Return [X, Y] of the center of cell containing provided text 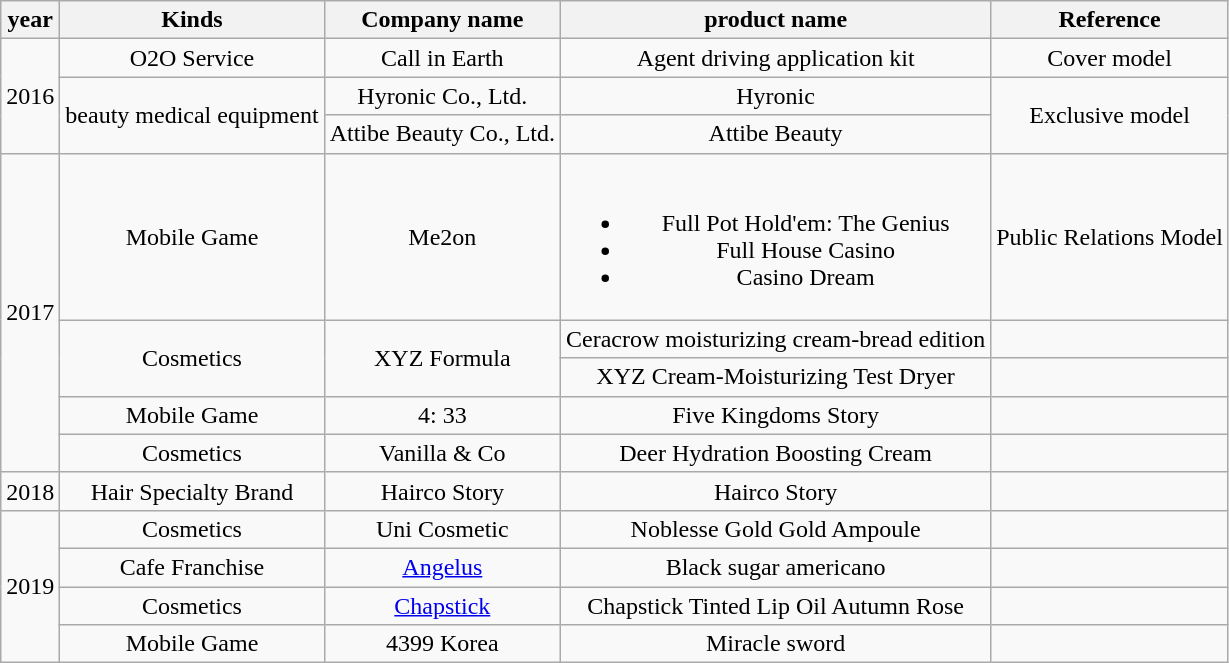
Attibe Beauty [775, 134]
Noblesse Gold Gold Ampoule [775, 529]
Public Relations Model [1110, 236]
Reference [1110, 20]
2017 [30, 312]
2016 [30, 96]
Ceracrow moisturizing cream-bread edition [775, 339]
Uni Cosmetic [442, 529]
Hyronic [775, 96]
Miracle sword [775, 644]
XYZ Cream-Moisturizing Test Dryer [775, 377]
O2O Service [192, 58]
Attibe Beauty Co., Ltd. [442, 134]
Chapstick Tinted Lip Oil Autumn Rose [775, 605]
Angelus [442, 567]
Five Kingdoms Story [775, 415]
2019 [30, 586]
Kinds [192, 20]
year [30, 20]
4399 Korea [442, 644]
Exclusive model [1110, 115]
Company name [442, 20]
Cover model [1110, 58]
2018 [30, 491]
Chapstick [442, 605]
beauty medical equipment [192, 115]
Me2on [442, 236]
Deer Hydration Boosting Cream [775, 453]
XYZ Formula [442, 358]
product name [775, 20]
4: 33 [442, 415]
Black sugar americano [775, 567]
Vanilla & Co [442, 453]
Hair Specialty Brand [192, 491]
Hyronic Co., Ltd. [442, 96]
Call in Earth [442, 58]
Full Pot Hold'em: The GeniusFull House CasinoCasino Dream [775, 236]
Cafe Franchise [192, 567]
Agent driving application kit [775, 58]
